Locate the cell with the specified text and output its [X, Y] center coordinate. 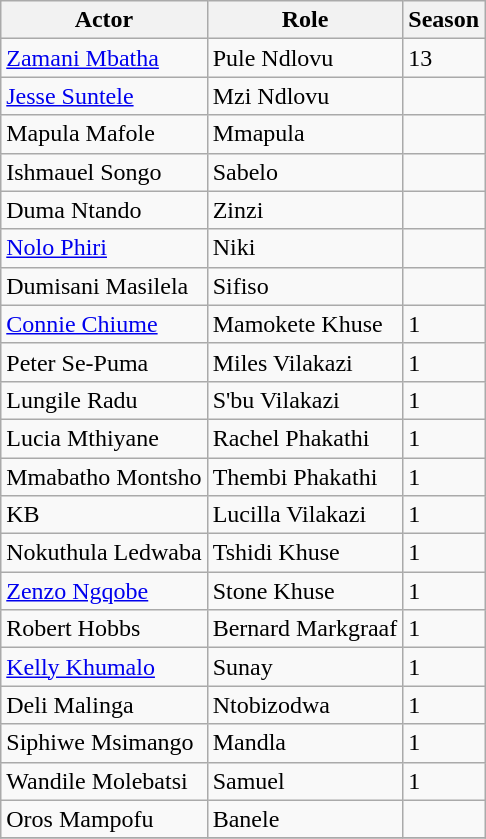
Deli Malinga [104, 705]
Lucia Mthiyane [104, 438]
Mamokete Khuse [305, 324]
Robert Hobbs [104, 629]
S'bu Vilakazi [305, 400]
Wandile Molebatsi [104, 781]
Jesse Suntele [104, 96]
Pule Ndlovu [305, 58]
Connie Chiume [104, 324]
Banele [305, 819]
Miles Vilakazi [305, 362]
Peter Se-Puma [104, 362]
Lucilla Vilakazi [305, 515]
Ishmauel Songo [104, 172]
Oros Mampofu [104, 819]
Bernard Markgraaf [305, 629]
Zamani Mbatha [104, 58]
Thembi Phakathi [305, 477]
13 [444, 58]
Sabelo [305, 172]
Nokuthula Ledwaba [104, 553]
Niki [305, 248]
Ntobizodwa [305, 705]
Rachel Phakathi [305, 438]
Sunay [305, 667]
KB [104, 515]
Stone Khuse [305, 591]
Tshidi Khuse [305, 553]
Siphiwe Msimango [104, 743]
Actor [104, 20]
Dumisani Masilela [104, 286]
Sifiso [305, 286]
Role [305, 20]
Mmapula [305, 134]
Kelly Khumalo [104, 667]
Mandla [305, 743]
Season [444, 20]
Duma Ntando [104, 210]
Mapula Mafole [104, 134]
Zinzi [305, 210]
Mmabatho Montsho [104, 477]
Lungile Radu [104, 400]
Zenzo Ngqobe [104, 591]
Nolo Phiri [104, 248]
Mzi Ndlovu [305, 96]
Samuel [305, 781]
